Identify which cell holds the provided text, then report its [x, y] central coordinate. 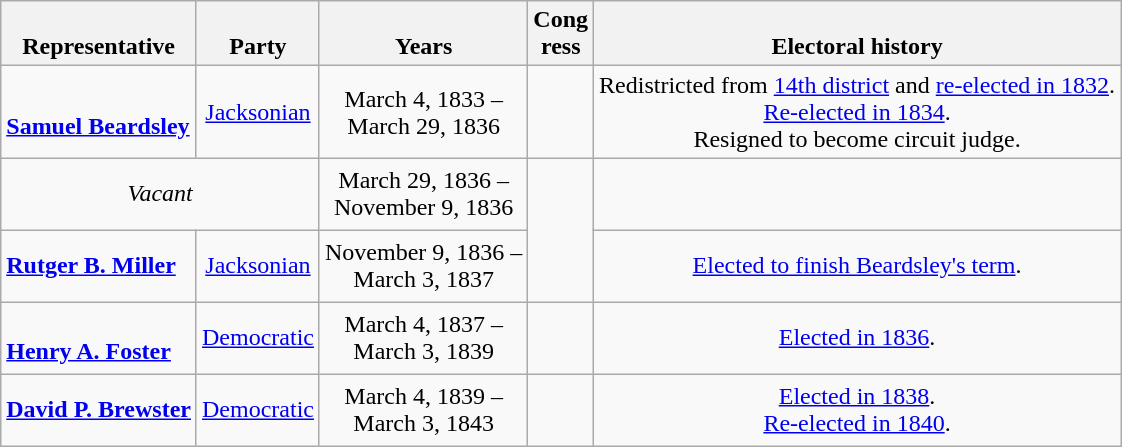
Vacant [160, 194]
David P. Brewster [99, 410]
Party [258, 34]
Redistricted from 14th district and re-elected in 1832.Re-elected in 1834.Resigned to become circuit judge. [858, 112]
Henry A. Foster [99, 338]
Elected to finish Beardsley's term. [858, 266]
March 4, 1837 –March 3, 1839 [423, 338]
March 4, 1833 –March 29, 1836 [423, 112]
Rutger B. Miller [99, 266]
Elected in 1836. [858, 338]
March 29, 1836 –November 9, 1836 [423, 194]
Representative [99, 34]
Samuel Beardsley [99, 112]
Electoral history [858, 34]
March 4, 1839 –March 3, 1843 [423, 410]
November 9, 1836 –March 3, 1837 [423, 266]
Congress [561, 34]
Elected in 1838.Re-elected in 1840. [858, 410]
Years [423, 34]
